Capture the cell that displays the provided text and extract its (x, y) central coordinate. 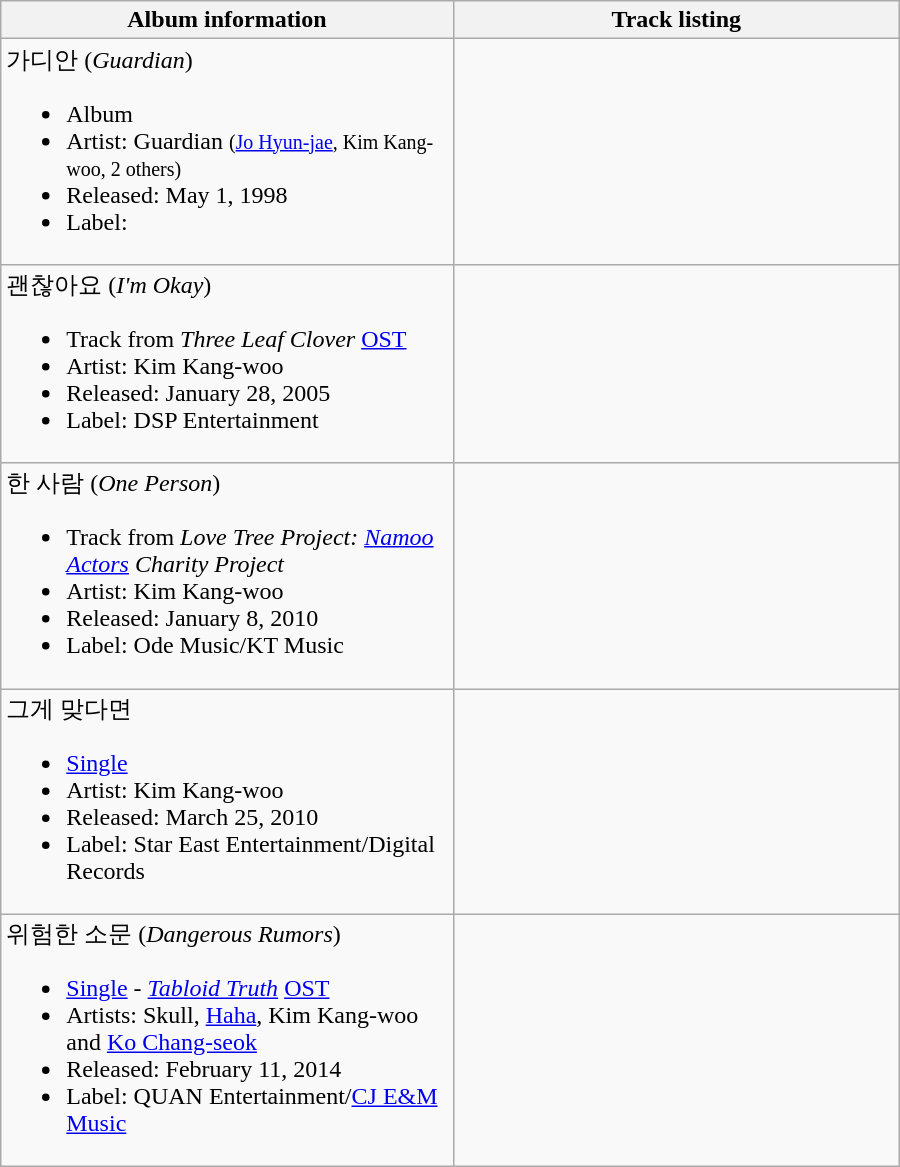
그게 맞다면SingleArtist: Kim Kang-wooReleased: March 25, 2010Label: Star East Entertainment/Digital Records (227, 801)
가디안 (Guardian)AlbumArtist: Guardian (Jo Hyun-jae, Kim Kang-woo, 2 others)Released: May 1, 1998Label: (227, 152)
Album information (227, 20)
한 사람 (One Person)Track from Love Tree Project: Namoo Actors Charity ProjectArtist: Kim Kang-wooReleased: January 8, 2010Label: Ode Music/KT Music (227, 576)
괜찮아요 (I'm Okay)Track from Three Leaf Clover OSTArtist: Kim Kang-wooReleased: January 28, 2005Label: DSP Entertainment (227, 364)
Track listing (676, 20)
